Capture the cell that displays the provided text and extract its (x, y) central coordinate. 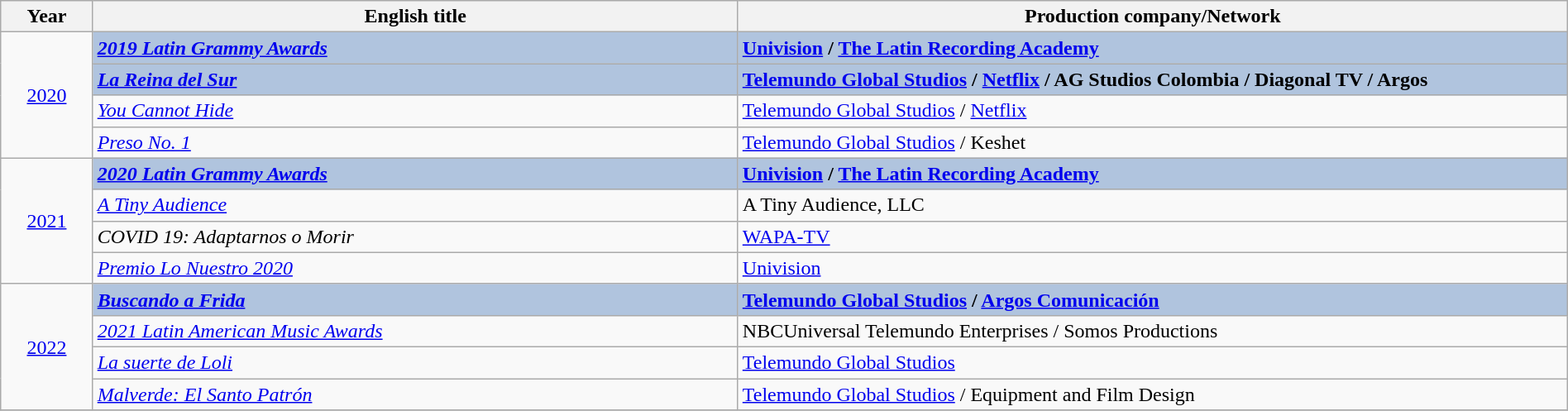
La suerte de Loli (415, 362)
A Tiny Audience, LLC (1153, 205)
Telemundo Global Studios / Netflix (1153, 111)
La Reina del Sur (415, 79)
2019 Latin Grammy Awards (415, 48)
COVID 19: Adaptarnos o Morir (415, 237)
Telemundo Global Studios / Equipment and Film Design (1153, 394)
You Cannot Hide (415, 111)
Univision (1153, 268)
Premio Lo Nuestro 2020 (415, 268)
Telemundo Global Studios (1153, 362)
Preso No. 1 (415, 142)
A Tiny Audience (415, 205)
Malverde: El Santo Patrón (415, 394)
Buscando a Frida (415, 299)
2020 (46, 95)
2021 (46, 221)
2022 (46, 346)
Year (46, 17)
2021 Latin American Music Awards (415, 331)
2020 Latin Grammy Awards (415, 174)
WAPA-TV (1153, 237)
NBCUniversal Telemundo Enterprises / Somos Productions (1153, 331)
Telemundo Global Studios / Argos Comunicación (1153, 299)
Production company/Network (1153, 17)
Telemundo Global Studios / Keshet (1153, 142)
Telemundo Global Studios / Netflix / AG Studios Colombia / Diagonal TV / Argos (1153, 79)
English title (415, 17)
